Capture the cell that displays the provided text and extract its [X, Y] central coordinate. 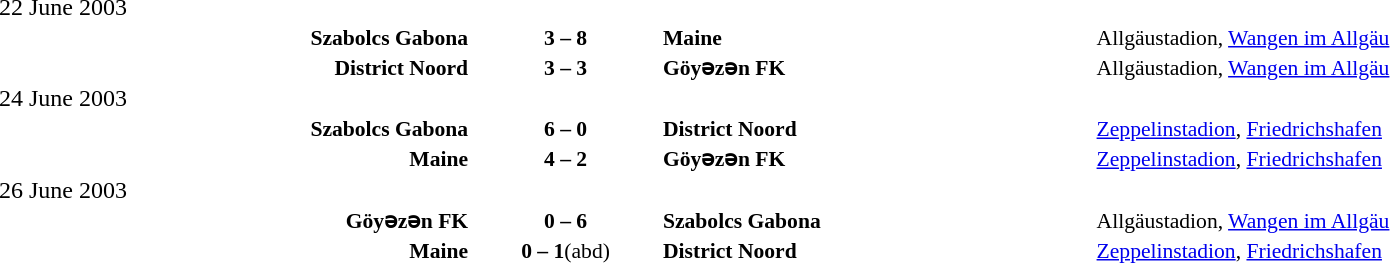
District Noord [877, 129]
3 – 3 [566, 68]
Maine [877, 38]
3 – 8 [566, 38]
0 – 6 [566, 220]
4 – 2 [566, 159]
6 – 0 [566, 129]
Szabolcs Gabona [877, 220]
